Detect which cell encompasses the target text, then output its [x, y] center coordinate. 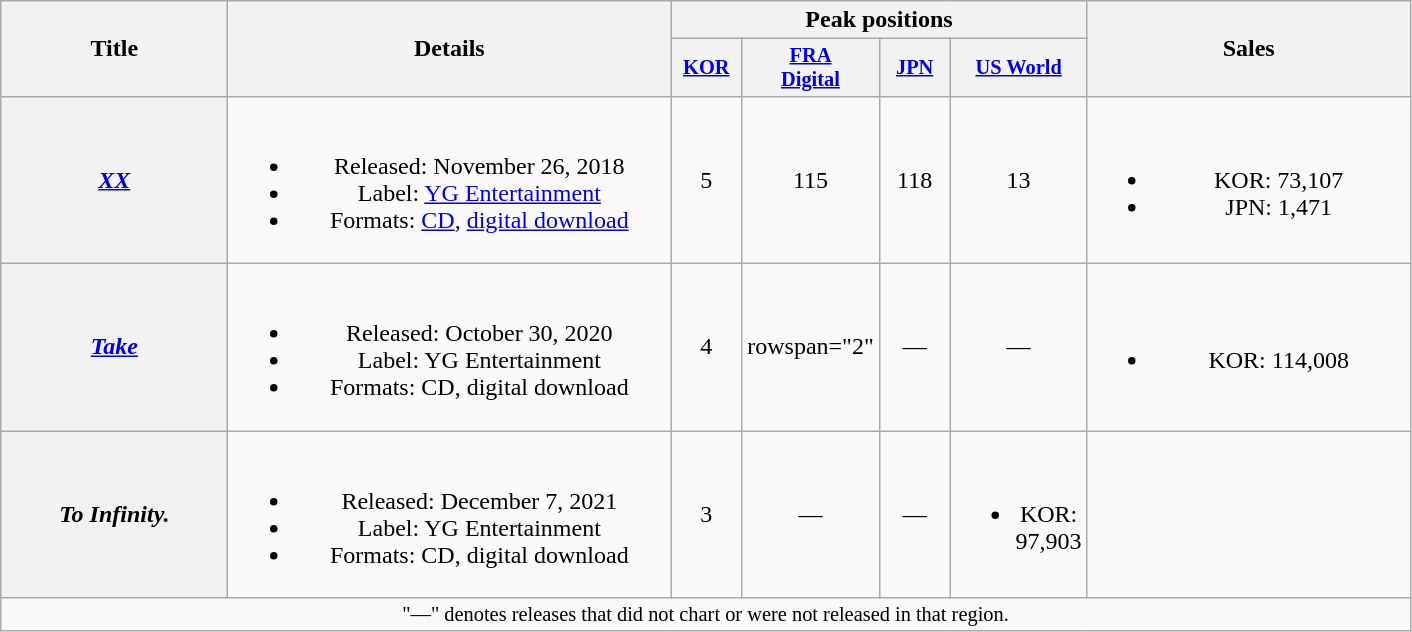
rowspan="2" [811, 348]
115 [811, 180]
13 [1018, 180]
118 [914, 180]
US World [1018, 68]
Released: October 30, 2020Label: YG EntertainmentFormats: CD, digital download [450, 348]
KOR [706, 68]
KOR: 73,107JPN: 1,471 [1248, 180]
To Infinity. [114, 514]
KOR: 114,008 [1248, 348]
Peak positions [879, 20]
3 [706, 514]
"—" denotes releases that did not chart or were not released in that region. [706, 615]
Details [450, 49]
5 [706, 180]
Take [114, 348]
JPN [914, 68]
Sales [1248, 49]
KOR: 97,903 [1018, 514]
XX [114, 180]
Title [114, 49]
4 [706, 348]
FRADigital [811, 68]
Released: November 26, 2018Label: YG EntertainmentFormats: CD, digital download [450, 180]
Released: December 7, 2021Label: YG EntertainmentFormats: CD, digital download [450, 514]
